Find where the given text appears and provide that cell's center as [X, Y] coordinate. 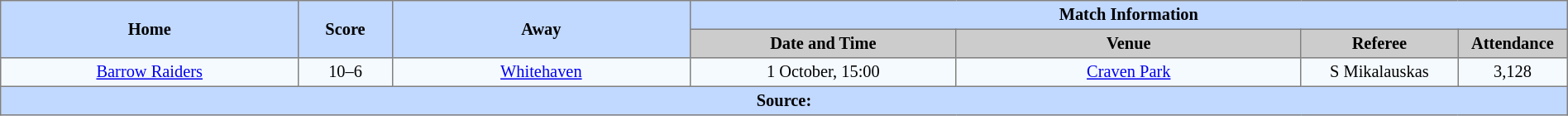
Match Information [1128, 15]
Venue [1128, 43]
Date and Time [823, 43]
Home [150, 30]
Attendance [1513, 43]
Barrow Raiders [150, 72]
Score [346, 30]
3,128 [1513, 72]
Away [541, 30]
Craven Park [1128, 72]
S Mikalauskas [1379, 72]
Whitehaven [541, 72]
1 October, 15:00 [823, 72]
Source: [784, 100]
10–6 [346, 72]
Referee [1379, 43]
